Extract the [x, y] coordinate from the center of the cell holding the provided text.  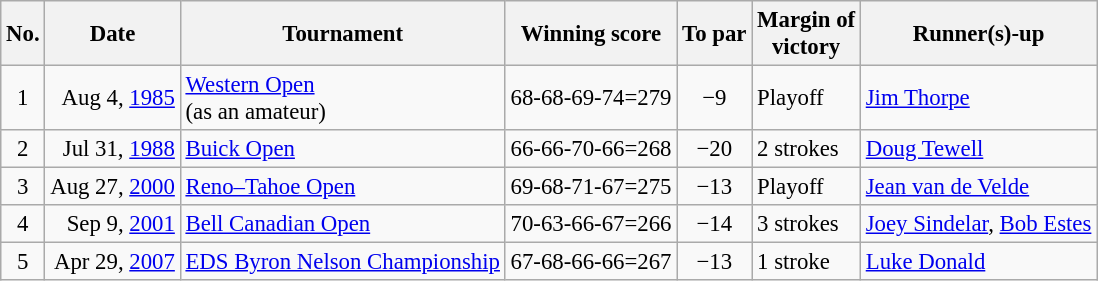
Date [112, 34]
Reno–Tahoe Open [342, 187]
2 [23, 149]
67-68-66-66=267 [591, 262]
To par [714, 34]
Apr 29, 2007 [112, 262]
3 [23, 187]
68-68-69-74=279 [591, 98]
Jim Thorpe [978, 98]
−14 [714, 224]
Western Open(as an amateur) [342, 98]
1 stroke [806, 262]
2 strokes [806, 149]
EDS Byron Nelson Championship [342, 262]
5 [23, 262]
Winning score [591, 34]
69-68-71-67=275 [591, 187]
No. [23, 34]
Bell Canadian Open [342, 224]
Aug 4, 1985 [112, 98]
Joey Sindelar, Bob Estes [978, 224]
Sep 9, 2001 [112, 224]
66-66-70-66=268 [591, 149]
Jean van de Velde [978, 187]
Doug Tewell [978, 149]
Jul 31, 1988 [112, 149]
Buick Open [342, 149]
Margin ofvictory [806, 34]
Luke Donald [978, 262]
−9 [714, 98]
3 strokes [806, 224]
Aug 27, 2000 [112, 187]
4 [23, 224]
−20 [714, 149]
70-63-66-67=266 [591, 224]
Tournament [342, 34]
1 [23, 98]
Runner(s)-up [978, 34]
